Identify which cell holds the provided text, then report its [x, y] central coordinate. 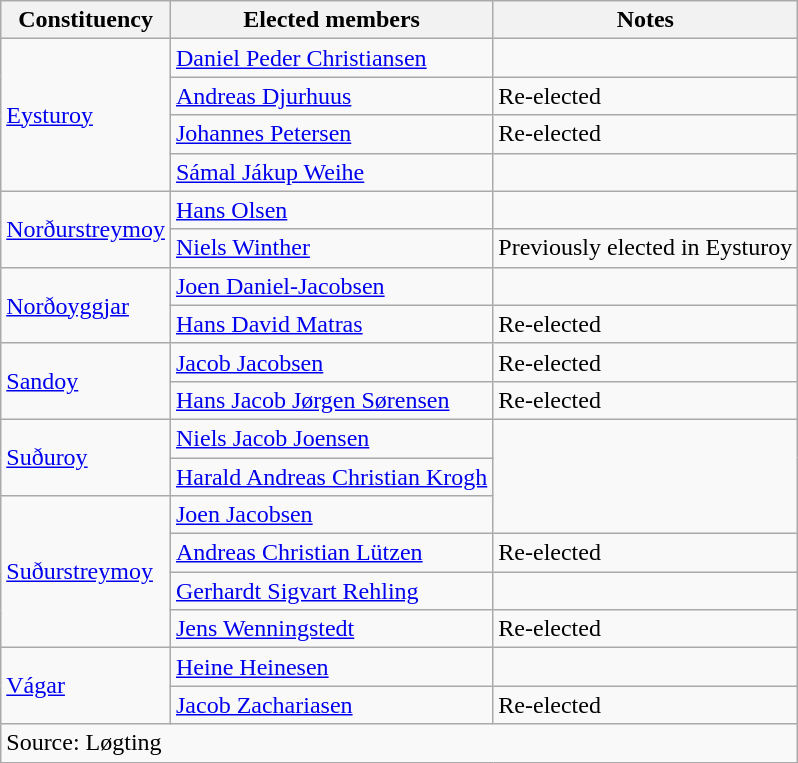
Niels Winther [331, 248]
Joen Daniel-Jacobsen [331, 286]
Gerhardt Sigvart Rehling [331, 591]
Andreas Djurhuus [331, 96]
Daniel Peder Christiansen [331, 58]
Sámal Jákup Weihe [331, 172]
Johannes Petersen [331, 134]
Norðoyggjar [86, 305]
Source: Løgting [400, 743]
Eysturoy [86, 115]
Hans David Matras [331, 324]
Jacob Jacobsen [331, 362]
Hans Jacob Jørgen Sørensen [331, 400]
Notes [646, 20]
Elected members [331, 20]
Hans Olsen [331, 210]
Constituency [86, 20]
Suðurstreymoy [86, 572]
Niels Jacob Joensen [331, 438]
Heine Heinesen [331, 667]
Sandoy [86, 381]
Jens Wenningstedt [331, 629]
Previously elected in Eysturoy [646, 248]
Vágar [86, 686]
Jacob Zachariasen [331, 705]
Harald Andreas Christian Krogh [331, 477]
Joen Jacobsen [331, 515]
Suðuroy [86, 457]
Andreas Christian Lützen [331, 553]
Norðurstreymoy [86, 229]
